Locate the cell with the specified text and output its [x, y] center coordinate. 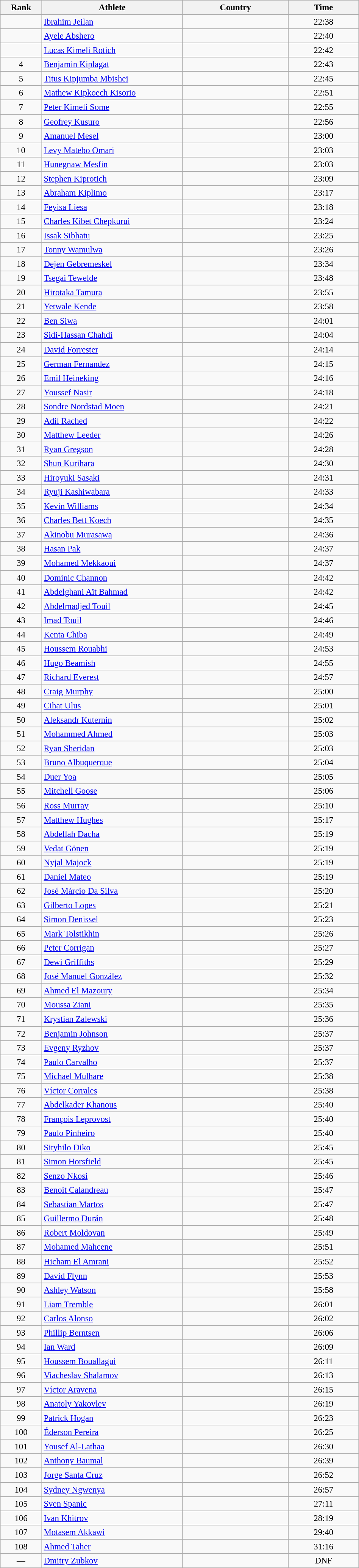
46 [21, 663]
68 [21, 976]
23:00 [323, 136]
24:49 [323, 634]
99 [21, 1418]
Mark Tolstikhin [112, 934]
26:23 [323, 1418]
15 [21, 221]
101 [21, 1447]
65 [21, 934]
26:30 [323, 1447]
24:16 [323, 378]
96 [21, 1375]
29:40 [323, 1532]
Sityhilo Diko [112, 1147]
Paulo Carvalho [112, 1062]
47 [21, 677]
26:39 [323, 1461]
26 [21, 378]
25:36 [323, 1019]
41 [21, 592]
22 [21, 321]
Víctor Corrales [112, 1090]
Aleksandr Kuternin [112, 720]
23 [21, 335]
8 [21, 122]
Peter Kimeli Some [112, 107]
38 [21, 549]
33 [21, 478]
23:34 [323, 264]
Levy Matebo Omari [112, 150]
Simon Denissel [112, 919]
Kenta Chiba [112, 634]
76 [21, 1090]
Anatoly Yakovlev [112, 1404]
52 [21, 749]
108 [21, 1546]
26:09 [323, 1347]
26:02 [323, 1319]
97 [21, 1390]
Viacheslav Shalamov [112, 1375]
87 [21, 1247]
72 [21, 1034]
79 [21, 1133]
Dmitry Zubkov [112, 1561]
22:40 [323, 36]
25:23 [323, 919]
Nyjal Majock [112, 863]
70 [21, 1005]
24:45 [323, 606]
73 [21, 1048]
Evgeny Ryzhov [112, 1048]
11 [21, 164]
Ryan Gregson [112, 449]
25:46 [323, 1176]
104 [21, 1490]
Moussa Ziani [112, 1005]
25:53 [323, 1276]
Matthew Leeder [112, 435]
DNF [323, 1561]
105 [21, 1504]
92 [21, 1319]
102 [21, 1461]
63 [21, 905]
Patrick Hogan [112, 1418]
26:52 [323, 1475]
Ayele Abshero [112, 36]
25:29 [323, 962]
100 [21, 1432]
24:34 [323, 506]
Sven Spanic [112, 1504]
26:25 [323, 1432]
35 [21, 506]
Bruno Albuquerque [112, 763]
Robert Moldovan [112, 1233]
25:32 [323, 976]
90 [21, 1290]
4 [21, 64]
Yousef Al-Lathaa [112, 1447]
Michael Mulhare [112, 1076]
25:10 [323, 805]
Ahmed El Mazoury [112, 991]
18 [21, 264]
26:57 [323, 1490]
Charles Bett Koech [112, 520]
Éderson Pereira [112, 1432]
86 [21, 1233]
25:21 [323, 905]
91 [21, 1304]
6 [21, 93]
26:19 [323, 1404]
25:20 [323, 891]
80 [21, 1147]
7 [21, 107]
Benjamin Kiplagat [112, 64]
22:42 [323, 50]
71 [21, 1019]
Simon Horsfield [112, 1162]
14 [21, 207]
24:53 [323, 649]
Mathew Kipkoech Kisorio [112, 93]
23:24 [323, 221]
69 [21, 991]
24:04 [323, 335]
24:14 [323, 349]
Hasan Pak [112, 549]
26:01 [323, 1304]
Geofrey Kusuro [112, 122]
Shun Kurihara [112, 464]
Abdellah Dacha [112, 834]
25:00 [323, 691]
27:11 [323, 1504]
24:21 [323, 407]
Richard Everest [112, 677]
Sebastian Martos [112, 1205]
24:46 [323, 620]
53 [21, 763]
25:51 [323, 1247]
Jorge Santa Cruz [112, 1475]
25:06 [323, 791]
22:55 [323, 107]
24:35 [323, 520]
Rank [21, 8]
Youssef Nasir [112, 392]
Carlos Alonso [112, 1319]
26:15 [323, 1390]
45 [21, 649]
22:38 [323, 22]
Ross Murray [112, 805]
84 [21, 1205]
Krystian Zalewski [112, 1019]
94 [21, 1347]
Phillip Berntsen [112, 1333]
Titus Kipjumba Mbishei [112, 79]
Hunegnaw Mesfin [112, 164]
24:22 [323, 421]
Ben Siwa [112, 321]
Mohamed Mahcene [112, 1247]
Mitchell Goose [112, 791]
Dejen Gebremeskel [112, 264]
64 [21, 919]
Benjamin Johnson [112, 1034]
78 [21, 1119]
25:49 [323, 1233]
24:31 [323, 478]
55 [21, 791]
12 [21, 179]
21 [21, 307]
54 [21, 777]
28:19 [323, 1518]
Abraham Kiplimo [112, 193]
25:58 [323, 1290]
Abdelghani Aït Bahmad [112, 592]
Sydney Ngwenya [112, 1490]
— [21, 1561]
Amanuel Mesel [112, 136]
57 [21, 820]
66 [21, 948]
Kevin Williams [112, 506]
25:02 [323, 720]
28 [21, 407]
17 [21, 250]
23:25 [323, 235]
25:01 [323, 706]
32 [21, 464]
Duer Yoa [112, 777]
106 [21, 1518]
Yetwale Kende [112, 307]
82 [21, 1176]
Peter Corrigan [112, 948]
David Forrester [112, 349]
Benoit Calandreau [112, 1190]
22:45 [323, 79]
50 [21, 720]
Daniel Mateo [112, 877]
23:26 [323, 250]
44 [21, 634]
Lucas Kimeli Rotich [112, 50]
60 [21, 863]
José Manuel González [112, 976]
5 [21, 79]
Dominic Channon [112, 578]
Ian Ward [112, 1347]
34 [21, 492]
37 [21, 535]
36 [21, 520]
42 [21, 606]
22:43 [323, 64]
Ryuji Kashiwabara [112, 492]
Sondre Nordstad Moen [112, 407]
Houssem Bouallagui [112, 1361]
23:55 [323, 293]
Liam Tremble [112, 1304]
German Fernandez [112, 364]
Issak Sibhatu [112, 235]
30 [21, 435]
23:09 [323, 179]
93 [21, 1333]
Senzo Nkosi [112, 1176]
103 [21, 1475]
Imad Touil [112, 620]
22:51 [323, 93]
Motasem Akkawi [112, 1532]
13 [21, 193]
Akinobu Murasawa [112, 535]
83 [21, 1190]
25:05 [323, 777]
26:11 [323, 1361]
Time [323, 8]
31 [21, 449]
25:27 [323, 948]
25:26 [323, 934]
François Leprovost [112, 1119]
26:13 [323, 1375]
Hicham El Amrani [112, 1261]
22:56 [323, 122]
24:01 [323, 321]
Country [236, 8]
Ryan Sheridan [112, 749]
24:15 [323, 364]
Emil Heineking [112, 378]
Hirotaka Tamura [112, 293]
24:55 [323, 663]
Stephen Kiprotich [112, 179]
98 [21, 1404]
75 [21, 1076]
23:48 [323, 278]
85 [21, 1219]
Anthony Baumal [112, 1461]
58 [21, 834]
24:33 [323, 492]
Ivan Khitrov [112, 1518]
29 [21, 421]
Matthew Hughes [112, 820]
23:17 [323, 193]
Cihat Ulus [112, 706]
Adil Rached [112, 421]
67 [21, 962]
Charles Kibet Chepkurui [112, 221]
Paulo Pinheiro [112, 1133]
25:48 [323, 1219]
107 [21, 1532]
16 [21, 235]
25 [21, 364]
Houssem Rouabhi [112, 649]
24:57 [323, 677]
David Flynn [112, 1276]
Guillermo Durán [112, 1219]
56 [21, 805]
43 [21, 620]
24 [21, 349]
Tonny Wamulwa [112, 250]
25:04 [323, 763]
62 [21, 891]
25:52 [323, 1261]
Sidi-Hassan Chahdi [112, 335]
9 [21, 136]
Abdelmadjed Touil [112, 606]
Gilberto Lopes [112, 905]
Athlete [112, 8]
31:16 [323, 1546]
20 [21, 293]
88 [21, 1261]
Ahmed Taher [112, 1546]
48 [21, 691]
Hugo Beamish [112, 663]
24:36 [323, 535]
Vedat Gönen [112, 848]
Mohammed Ahmed [112, 734]
José Márcio Da Silva [112, 891]
61 [21, 877]
24:26 [323, 435]
27 [21, 392]
24:18 [323, 392]
Abdelkader Khanous [112, 1105]
Hiroyuki Sasaki [112, 478]
95 [21, 1361]
25:35 [323, 1005]
Ashley Watson [112, 1290]
74 [21, 1062]
Craig Murphy [112, 691]
24:28 [323, 449]
51 [21, 734]
59 [21, 848]
25:17 [323, 820]
26:06 [323, 1333]
Ibrahim Jeilan [112, 22]
40 [21, 578]
19 [21, 278]
Feyisa Liesa [112, 207]
77 [21, 1105]
39 [21, 563]
24:30 [323, 464]
23:18 [323, 207]
23:58 [323, 307]
81 [21, 1162]
10 [21, 150]
25:34 [323, 991]
Mohamed Mekkaoui [112, 563]
Dewi Griffiths [112, 962]
89 [21, 1276]
Víctor Aravena [112, 1390]
49 [21, 706]
Tsegai Tewelde [112, 278]
